From the cell containing the given text, extract its center point as [x, y] coordinate. 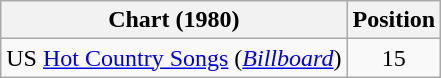
Chart (1980) [174, 20]
Position [394, 20]
15 [394, 58]
US Hot Country Songs (Billboard) [174, 58]
